Return the (X, Y) coordinate for the center point of the cell that contains the specified text.  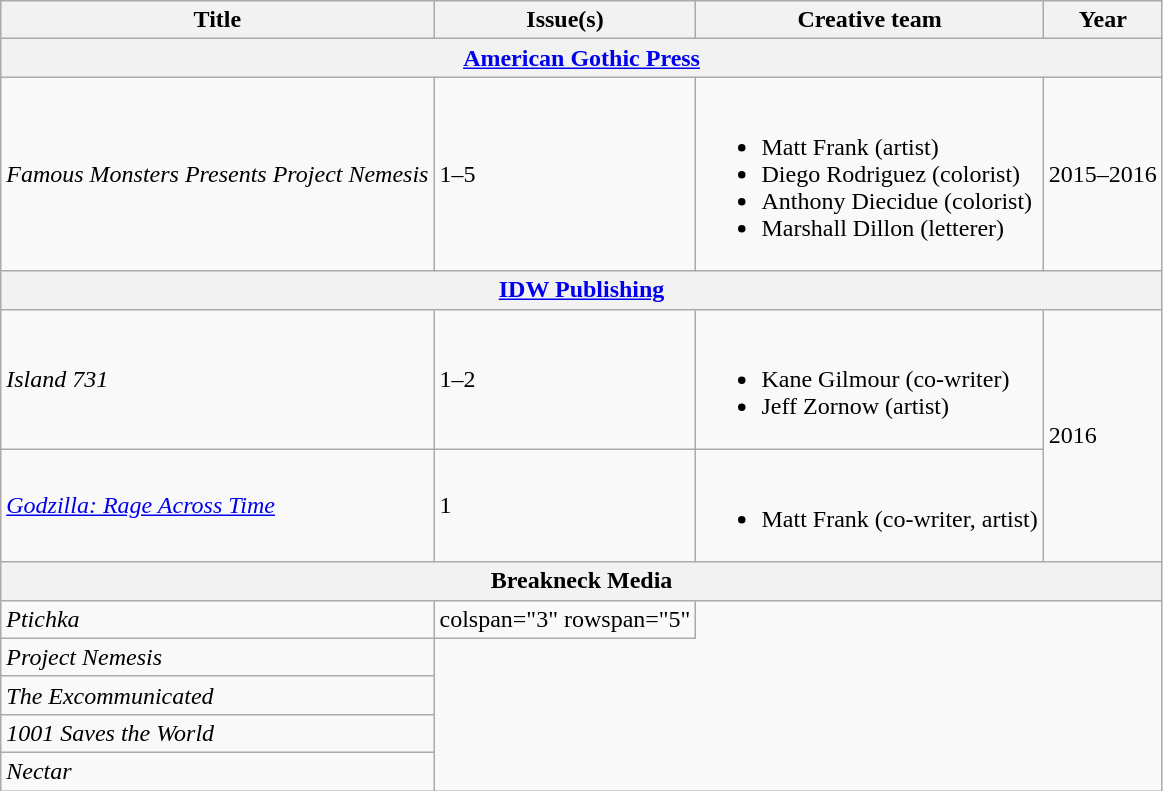
1–5 (565, 174)
IDW Publishing (582, 290)
Breakneck Media (582, 581)
Nectar (218, 771)
2015–2016 (1102, 174)
Island 731 (218, 379)
2016 (1102, 436)
1001 Saves the World (218, 733)
Famous Monsters Presents Project Nemesis (218, 174)
Issue(s) (565, 20)
Matt Frank (artist)Diego Rodriguez (colorist)Anthony Diecidue (colorist)Marshall Dillon (letterer) (870, 174)
Project Nemesis (218, 657)
American Gothic Press (582, 58)
Ptichka (218, 619)
1 (565, 506)
colspan="3" rowspan="5" (565, 619)
Godzilla: Rage Across Time (218, 506)
The Excommunicated (218, 695)
Matt Frank (co-writer, artist) (870, 506)
Year (1102, 20)
Creative team (870, 20)
Title (218, 20)
1–2 (565, 379)
Kane Gilmour (co-writer)Jeff Zornow (artist) (870, 379)
